Search for the cell housing the specified text and yield its (X, Y) center coordinate. 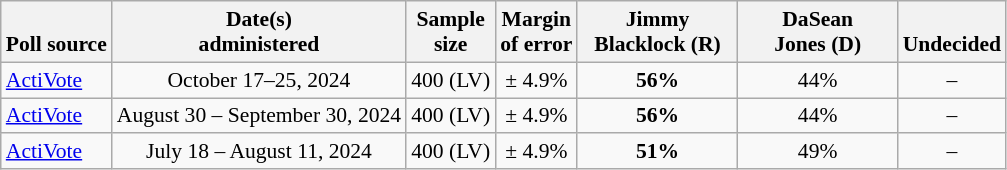
Poll source (56, 32)
Date(s)administered (259, 32)
49% (818, 152)
August 30 – September 30, 2024 (259, 116)
51% (657, 152)
Samplesize (450, 32)
DaSeanJones (D) (818, 32)
JimmyBlacklock (R) (657, 32)
Undecided (952, 32)
July 18 – August 11, 2024 (259, 152)
Marginof error (536, 32)
October 17–25, 2024 (259, 80)
